Scan for the cell matching the given text and deliver its (X, Y) coordinate at center. 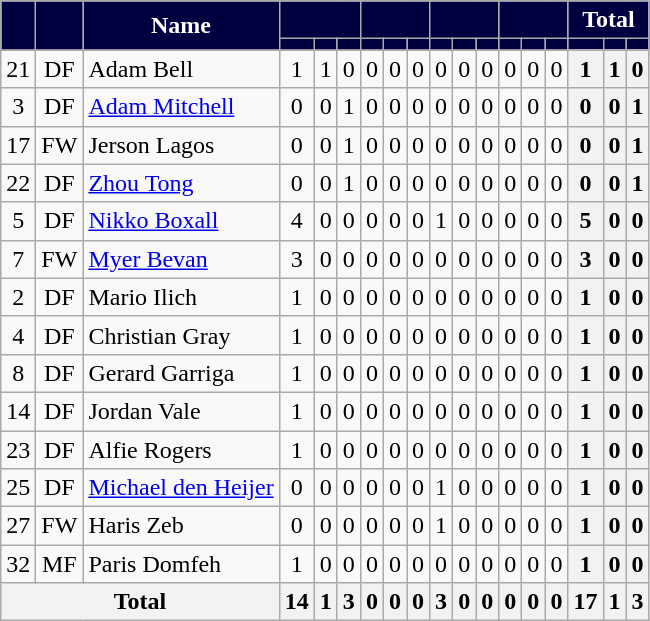
Paris Domfeh (181, 564)
25 (18, 488)
Michael den Heijer (181, 488)
Adam Bell (181, 69)
22 (18, 183)
8 (18, 373)
Jerson Lagos (181, 145)
MF (60, 564)
Alfie Rogers (181, 449)
21 (18, 69)
Jordan Vale (181, 411)
Gerard Garriga (181, 373)
27 (18, 526)
Mario Ilich (181, 297)
32 (18, 564)
Nikko Boxall (181, 221)
23 (18, 449)
2 (18, 297)
Adam Mitchell (181, 107)
Name (181, 26)
Myer Bevan (181, 259)
Zhou Tong (181, 183)
7 (18, 259)
Christian Gray (181, 335)
Haris Zeb (181, 526)
